Search for the cell housing the specified text and yield its [X, Y] center coordinate. 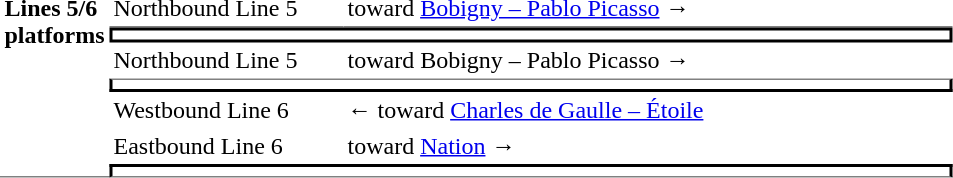
Eastbound Line 6 [226, 146]
toward Nation → [648, 146]
← toward Charles de Gaulle – Étoile [648, 110]
Westbound Line 6 [226, 110]
Northbound Line 5 [226, 60]
toward Bobigny – Pablo Picasso → [648, 60]
